Output the [X, Y] coordinate of the center of the cell containing the given text.  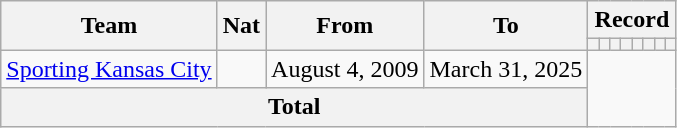
Team [109, 26]
March 31, 2025 [506, 69]
Sporting Kansas City [109, 69]
Nat [241, 26]
To [506, 26]
From [345, 26]
August 4, 2009 [345, 69]
Total [294, 107]
Record [632, 20]
